Pinpoint the cell where the given text exists, returning its [x, y] midpoint coordinate. 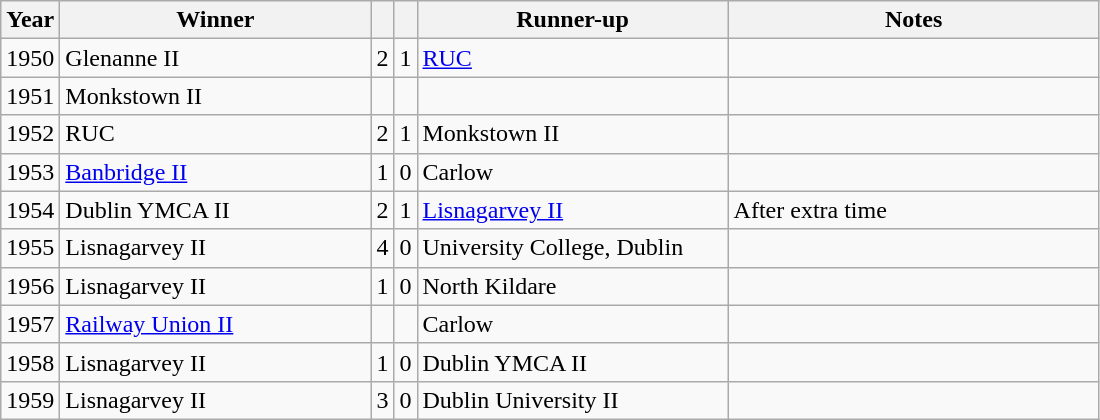
Runner-up [572, 20]
1953 [30, 172]
Notes [914, 20]
Railway Union II [216, 324]
Winner [216, 20]
1957 [30, 324]
North Kildare [572, 286]
Year [30, 20]
1950 [30, 58]
University College, Dublin [572, 248]
1958 [30, 362]
1952 [30, 134]
1956 [30, 286]
Dublin University II [572, 400]
1951 [30, 96]
1959 [30, 400]
Banbridge II [216, 172]
After extra time [914, 210]
1955 [30, 248]
Glenanne II [216, 58]
4 [382, 248]
3 [382, 400]
1954 [30, 210]
